Capture the cell that displays the provided text and extract its (x, y) central coordinate. 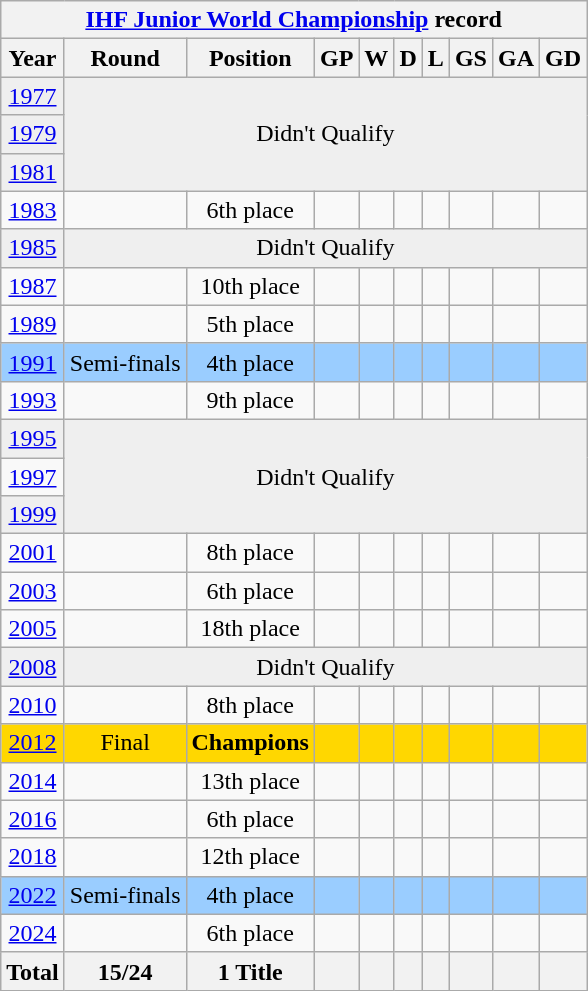
2003 (33, 591)
Final (125, 743)
1977 (33, 96)
2018 (33, 857)
2005 (33, 629)
Position (250, 58)
13th place (250, 781)
18th place (250, 629)
D (408, 58)
1987 (33, 286)
1983 (33, 210)
2010 (33, 705)
2014 (33, 781)
1999 (33, 515)
Champions (250, 743)
Round (125, 58)
1993 (33, 400)
2012 (33, 743)
2024 (33, 933)
1 Title (250, 971)
1995 (33, 438)
9th place (250, 400)
2001 (33, 553)
Year (33, 58)
GP (336, 58)
L (436, 58)
1981 (33, 172)
10th place (250, 286)
5th place (250, 324)
1991 (33, 362)
2022 (33, 895)
1989 (33, 324)
1979 (33, 134)
Total (33, 971)
GS (470, 58)
1997 (33, 477)
1985 (33, 248)
W (376, 58)
IHF Junior World Championship record (294, 20)
2008 (33, 667)
GD (564, 58)
12th place (250, 857)
15/24 (125, 971)
GA (516, 58)
2016 (33, 819)
